Locate the cell with the specified text and output its (X, Y) center coordinate. 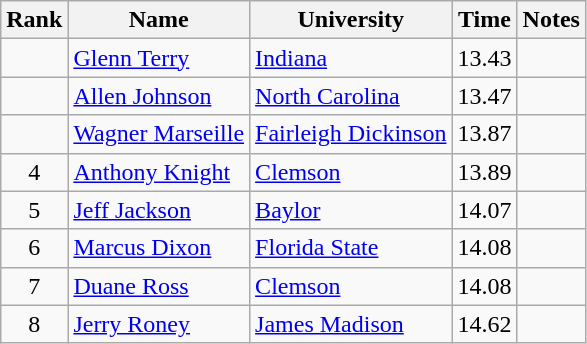
13.47 (484, 96)
Indiana (351, 58)
14.62 (484, 324)
Baylor (351, 210)
Jerry Roney (159, 324)
Allen Johnson (159, 96)
7 (34, 286)
Glenn Terry (159, 58)
14.07 (484, 210)
8 (34, 324)
Marcus Dixon (159, 248)
Wagner Marseille (159, 134)
Rank (34, 20)
Jeff Jackson (159, 210)
James Madison (351, 324)
Duane Ross (159, 286)
6 (34, 248)
Florida State (351, 248)
Notes (551, 20)
Time (484, 20)
13.43 (484, 58)
13.89 (484, 172)
Fairleigh Dickinson (351, 134)
Name (159, 20)
5 (34, 210)
North Carolina (351, 96)
Anthony Knight (159, 172)
University (351, 20)
4 (34, 172)
13.87 (484, 134)
